Determine the [x, y] coordinate at the center of the cell enclosing the given text.  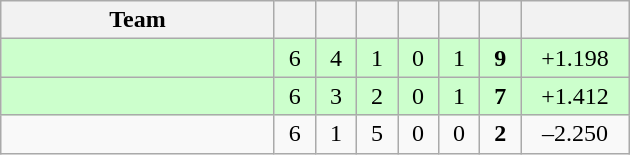
–2.250 [576, 134]
Team [138, 20]
+1.412 [576, 96]
9 [500, 58]
3 [336, 96]
7 [500, 96]
5 [376, 134]
+1.198 [576, 58]
4 [336, 58]
